Determine the (x, y) coordinate at the center of the cell enclosing the given text.  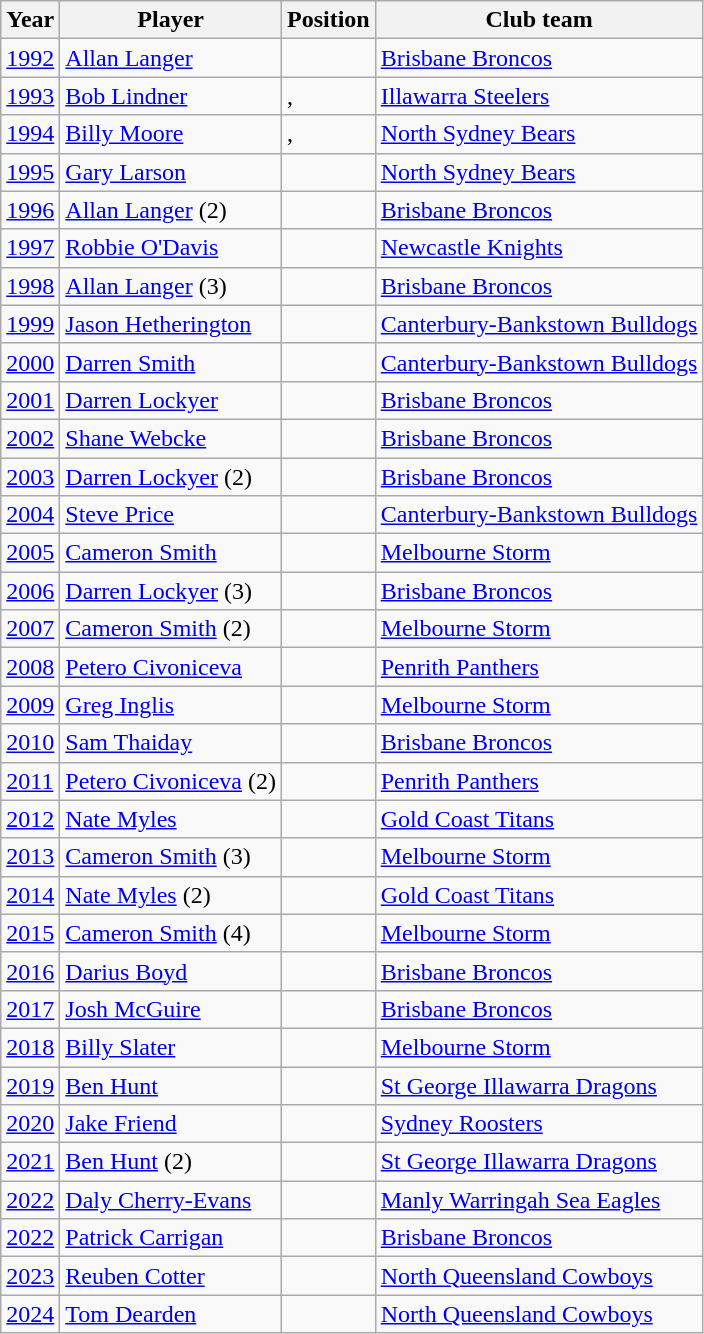
2013 (30, 857)
2019 (30, 1085)
Steve Price (171, 515)
2008 (30, 667)
2020 (30, 1124)
Darius Boyd (171, 971)
1992 (30, 58)
Sydney Roosters (539, 1124)
Jason Hetherington (171, 324)
Cameron Smith (171, 553)
1994 (30, 134)
2016 (30, 971)
Cameron Smith (4) (171, 933)
2024 (30, 1314)
Year (30, 20)
1993 (30, 96)
Petero Civoniceva (2) (171, 781)
2011 (30, 781)
2023 (30, 1276)
Position (328, 20)
2009 (30, 705)
1997 (30, 248)
Allan Langer (171, 58)
Darren Lockyer (171, 400)
2000 (30, 362)
2005 (30, 553)
Tom Dearden (171, 1314)
Daly Cherry-Evans (171, 1200)
Darren Lockyer (2) (171, 477)
2017 (30, 1009)
2012 (30, 819)
2006 (30, 591)
2014 (30, 895)
Illawarra Steelers (539, 96)
Allan Langer (3) (171, 286)
2015 (30, 933)
Cameron Smith (2) (171, 629)
2003 (30, 477)
Patrick Carrigan (171, 1238)
Billy Slater (171, 1047)
Shane Webcke (171, 438)
Gary Larson (171, 172)
Nate Myles (171, 819)
Darren Lockyer (3) (171, 591)
1995 (30, 172)
2001 (30, 400)
1999 (30, 324)
Newcastle Knights (539, 248)
Petero Civoniceva (171, 667)
Greg Inglis (171, 705)
Robbie O'Davis (171, 248)
Jake Friend (171, 1124)
Darren Smith (171, 362)
2002 (30, 438)
Ben Hunt (2) (171, 1162)
1998 (30, 286)
Josh McGuire (171, 1009)
Player (171, 20)
2018 (30, 1047)
Allan Langer (2) (171, 210)
Billy Moore (171, 134)
Manly Warringah Sea Eagles (539, 1200)
Sam Thaiday (171, 743)
Reuben Cotter (171, 1276)
2007 (30, 629)
Bob Lindner (171, 96)
2010 (30, 743)
Cameron Smith (3) (171, 857)
Club team (539, 20)
Ben Hunt (171, 1085)
2004 (30, 515)
1996 (30, 210)
Nate Myles (2) (171, 895)
2021 (30, 1162)
